Return the (X, Y) coordinate for the center point of the cell that contains the specified text.  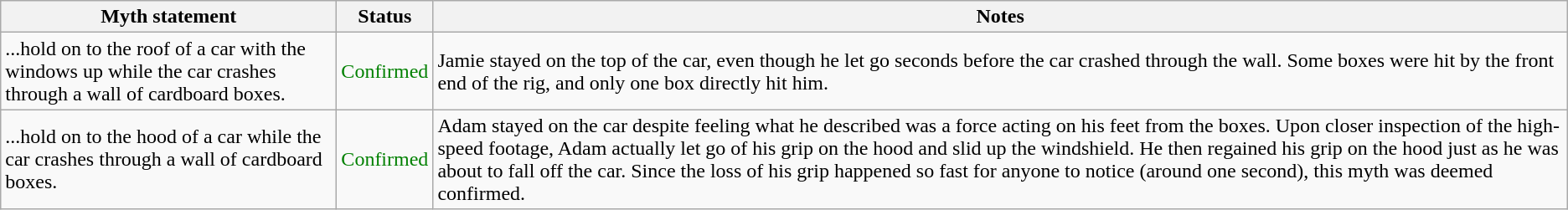
Status (385, 17)
...hold on to the hood of a car while the car crashes through a wall of cardboard boxes. (169, 159)
...hold on to the roof of a car with the windows up while the car crashes through a wall of cardboard boxes. (169, 71)
Notes (1000, 17)
Myth statement (169, 17)
